Return [X, Y] of the center of cell containing provided text 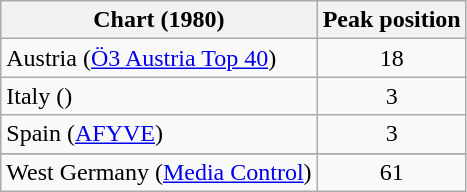
18 [392, 58]
Peak position [392, 20]
Chart (1980) [159, 20]
Italy () [159, 96]
West Germany (Media Control) [159, 172]
Spain (AFYVE) [159, 134]
61 [392, 172]
Austria (Ö3 Austria Top 40) [159, 58]
